Pinpoint the cell where the given text exists, returning its [x, y] midpoint coordinate. 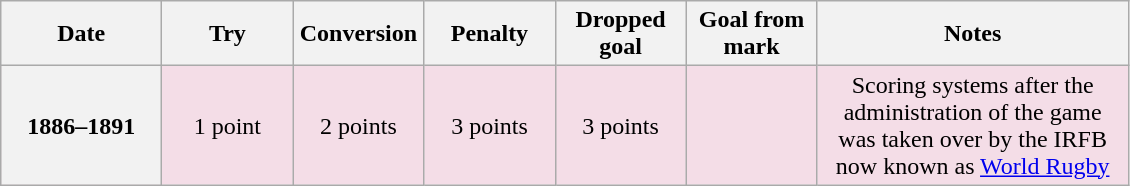
Scoring systems after the administration of the game was taken over by the IRFB now known as World Rugby [972, 126]
Conversion [358, 34]
1 point [228, 126]
2 points [358, 126]
Penalty [490, 34]
Goal from mark [752, 34]
Notes [972, 34]
Try [228, 34]
Date [82, 34]
1886–1891 [82, 126]
Dropped goal [620, 34]
